Return (X, Y) of the center of cell containing provided text 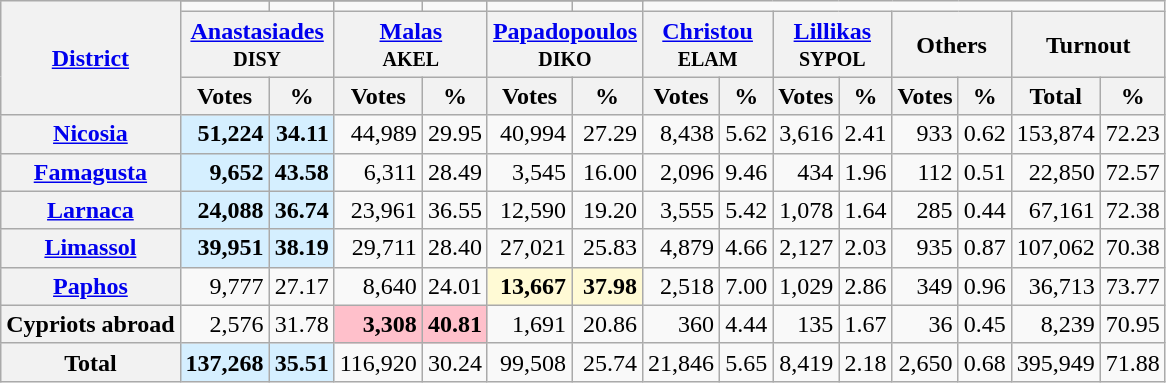
AnastasiadesDISY (257, 44)
2.18 (866, 362)
72.23 (1132, 134)
3,616 (806, 134)
51,224 (224, 134)
36.55 (454, 210)
153,874 (1056, 134)
36.74 (302, 210)
13,667 (529, 286)
0.62 (984, 134)
0.45 (984, 324)
285 (925, 210)
39,951 (224, 248)
ChristouELAM (708, 44)
9.46 (746, 172)
40.81 (454, 324)
116,920 (378, 362)
72.57 (1132, 172)
2.03 (866, 248)
0.87 (984, 248)
27.29 (608, 134)
District (90, 58)
70.95 (1132, 324)
1,691 (529, 324)
5.42 (746, 210)
1.64 (866, 210)
1.96 (866, 172)
8,438 (682, 134)
112 (925, 172)
67,161 (1056, 210)
0.51 (984, 172)
107,062 (1056, 248)
2.86 (866, 286)
1,029 (806, 286)
0.96 (984, 286)
73.77 (1132, 286)
31.78 (302, 324)
44,989 (378, 134)
2,096 (682, 172)
Cypriots abroad (90, 324)
2,127 (806, 248)
Limassol (90, 248)
28.40 (454, 248)
28.49 (454, 172)
4,879 (682, 248)
3,545 (529, 172)
2,576 (224, 324)
4.66 (746, 248)
43.58 (302, 172)
34.11 (302, 134)
99,508 (529, 362)
8,239 (1056, 324)
16.00 (608, 172)
19.20 (608, 210)
29.95 (454, 134)
Nicosia (90, 134)
23,961 (378, 210)
36 (925, 324)
24,088 (224, 210)
40,994 (529, 134)
3,308 (378, 324)
9,652 (224, 172)
37.98 (608, 286)
5.62 (746, 134)
Larnaca (90, 210)
30.24 (454, 362)
27.17 (302, 286)
933 (925, 134)
7.00 (746, 286)
0.44 (984, 210)
72.38 (1132, 210)
29,711 (378, 248)
LillikasSYPOL (832, 44)
22,850 (1056, 172)
9,777 (224, 286)
35.51 (302, 362)
1.67 (866, 324)
27,021 (529, 248)
2.41 (866, 134)
Others (952, 44)
0.68 (984, 362)
25.74 (608, 362)
137,268 (224, 362)
Turnout (1088, 44)
Famagusta (90, 172)
Paphos (90, 286)
935 (925, 248)
71.88 (1132, 362)
395,949 (1056, 362)
360 (682, 324)
38.19 (302, 248)
4.44 (746, 324)
6,311 (378, 172)
349 (925, 286)
21,846 (682, 362)
PapadopoulosDIKO (564, 44)
8,419 (806, 362)
36,713 (1056, 286)
1,078 (806, 210)
MalasAKEL (410, 44)
3,555 (682, 210)
5.65 (746, 362)
24.01 (454, 286)
434 (806, 172)
2,650 (925, 362)
8,640 (378, 286)
12,590 (529, 210)
135 (806, 324)
70.38 (1132, 248)
25.83 (608, 248)
20.86 (608, 324)
2,518 (682, 286)
